Locate the cell with the specified text and output its [X, Y] center coordinate. 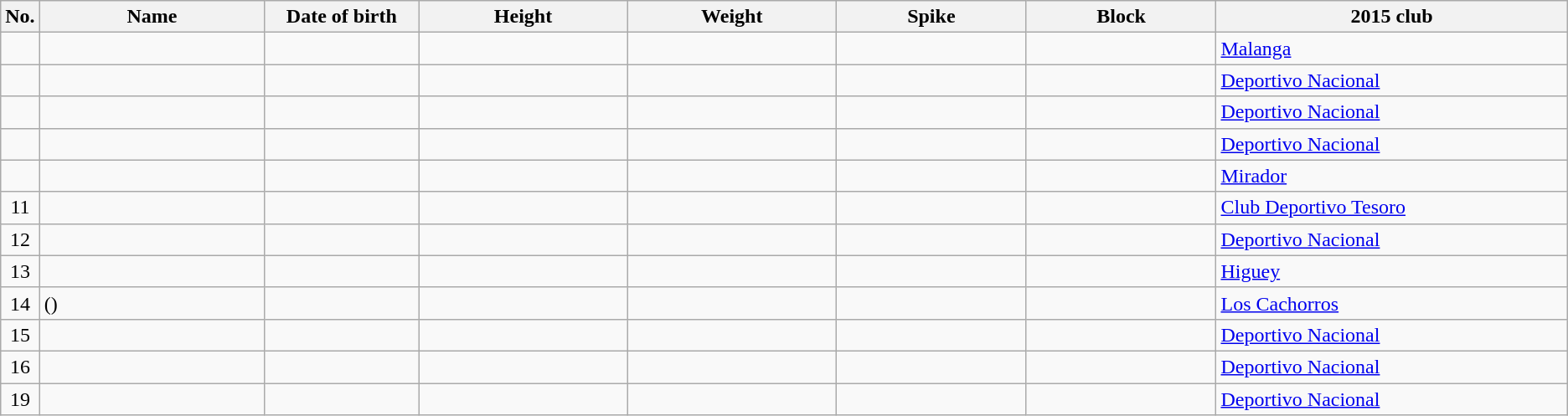
Spike [931, 17]
13 [20, 271]
Date of birth [342, 17]
14 [20, 303]
Mirador [1392, 176]
16 [20, 367]
11 [20, 208]
12 [20, 239]
() [152, 303]
Block [1121, 17]
Name [152, 17]
Los Cachorros [1392, 303]
Higuey [1392, 271]
15 [20, 335]
19 [20, 399]
No. [20, 17]
Weight [732, 17]
Height [523, 17]
Club Deportivo Tesoro [1392, 208]
Malanga [1392, 49]
2015 club [1392, 17]
